Determine the (X, Y) coordinate at the center of the cell enclosing the given text.  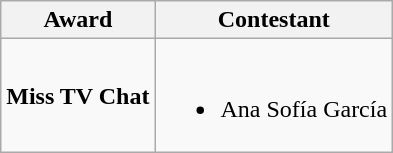
Contestant (274, 20)
Ana Sofía García (274, 96)
Award (78, 20)
Miss TV Chat (78, 96)
